Return (X, Y) of the center of cell containing provided text 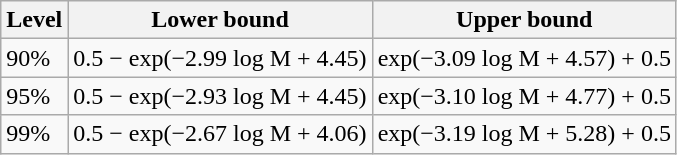
Lower bound (220, 20)
Level (34, 20)
exp(−3.09 log M + 4.57) + 0.5 (524, 58)
0.5 − exp(−2.99 log M + 4.45) (220, 58)
Upper bound (524, 20)
0.5 − exp(−2.67 log M + 4.06) (220, 134)
90% (34, 58)
0.5 − exp(−2.93 log M + 4.45) (220, 96)
95% (34, 96)
exp(−3.10 log M + 4.77) + 0.5 (524, 96)
exp(−3.19 log M + 5.28) + 0.5 (524, 134)
99% (34, 134)
